Capture the cell that displays the provided text and extract its (X, Y) central coordinate. 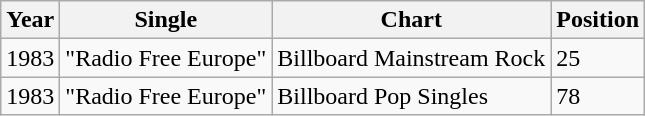
78 (598, 96)
Position (598, 20)
Chart (412, 20)
Single (166, 20)
Year (30, 20)
Billboard Mainstream Rock (412, 58)
Billboard Pop Singles (412, 96)
25 (598, 58)
